Find where the given text appears and provide that cell's center as (x, y) coordinate. 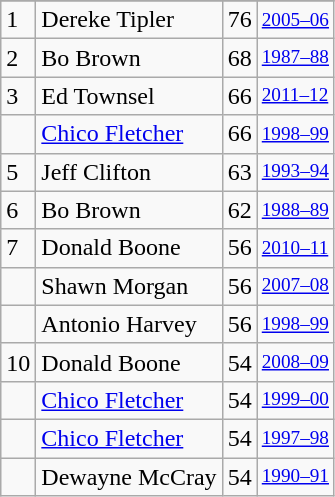
Dereke Tipler (129, 20)
5 (18, 172)
3 (18, 96)
Jeff Clifton (129, 172)
1988–89 (295, 210)
Ed Townsel (129, 96)
2005–06 (295, 20)
62 (240, 210)
Dewayne McCray (129, 477)
Antonio Harvey (129, 324)
2011–12 (295, 96)
68 (240, 58)
1999–00 (295, 400)
1997–98 (295, 438)
7 (18, 248)
1987–88 (295, 58)
63 (240, 172)
2 (18, 58)
2008–09 (295, 362)
1990–91 (295, 477)
1993–94 (295, 172)
2010–11 (295, 248)
2007–08 (295, 286)
76 (240, 20)
10 (18, 362)
1 (18, 20)
Shawn Morgan (129, 286)
6 (18, 210)
